Detect which cell encompasses the target text, then output its [X, Y] center coordinate. 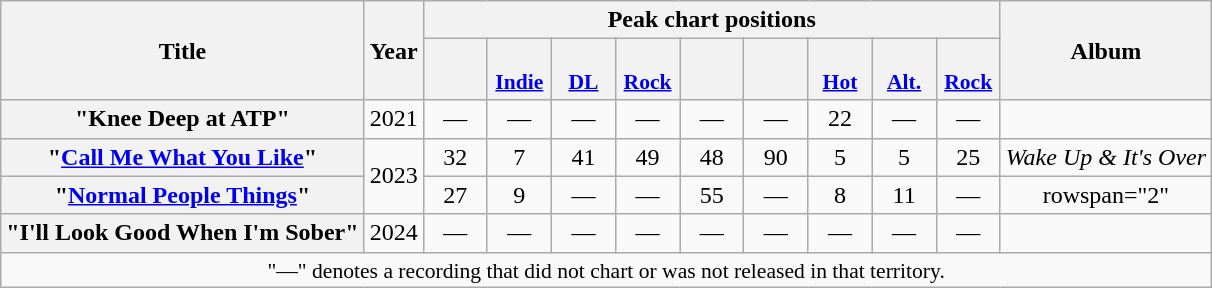
90 [776, 157]
2021 [394, 119]
2024 [394, 233]
55 [712, 195]
Wake Up & It's Over [1106, 157]
32 [455, 157]
"—" denotes a recording that did not chart or was not released in that territory. [606, 270]
11 [904, 195]
49 [648, 157]
"I'll Look Good When I'm Sober" [182, 233]
7 [519, 157]
"Knee Deep at ATP" [182, 119]
rowspan="2" [1106, 195]
48 [712, 157]
Title [182, 50]
Album [1106, 50]
Alt. [904, 70]
8 [840, 195]
DL [583, 70]
Hot [840, 70]
2023 [394, 176]
27 [455, 195]
25 [968, 157]
"Normal People Things" [182, 195]
Indie [519, 70]
Peak chart positions [712, 20]
"Call Me What You Like" [182, 157]
9 [519, 195]
Year [394, 50]
22 [840, 119]
41 [583, 157]
